Determine the [X, Y] coordinate at the center of the cell enclosing the given text.  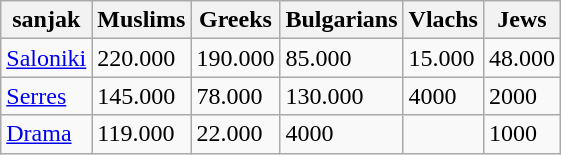
Saloniki [46, 58]
85.000 [342, 58]
Greeks [236, 20]
130.000 [342, 96]
15.000 [443, 58]
48.000 [522, 58]
220.000 [142, 58]
Jews [522, 20]
sanjak [46, 20]
2000 [522, 96]
Muslims [142, 20]
145.000 [142, 96]
78.000 [236, 96]
Serres [46, 96]
119.000 [142, 134]
1000 [522, 134]
Drama [46, 134]
22.000 [236, 134]
Vlachs [443, 20]
190.000 [236, 58]
Bulgarians [342, 20]
